For the text-containing cell, return its midpoint in [x, y] coordinate format. 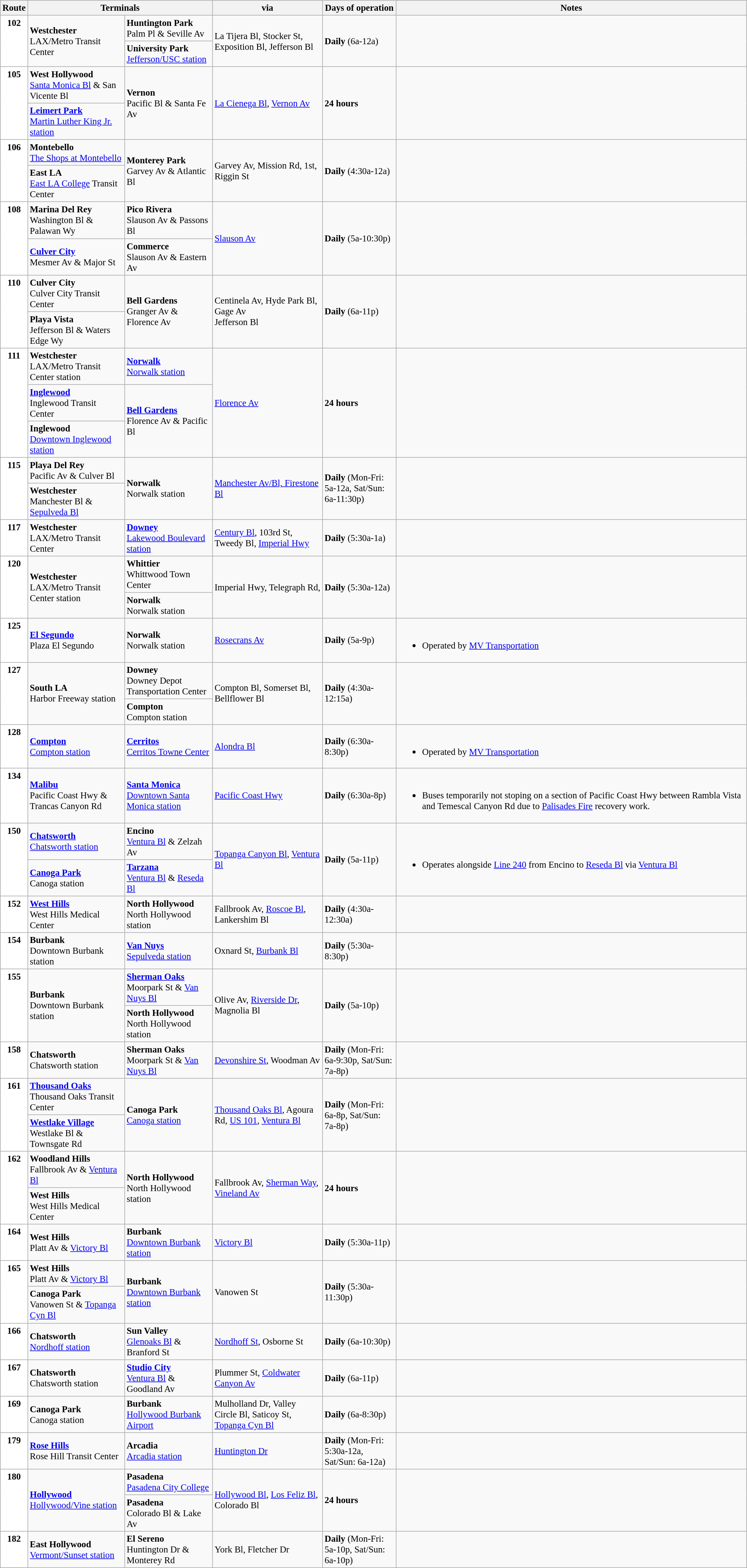
162 [14, 1188]
Imperial Hwy, Telegraph Rd, [267, 587]
166 [14, 1341]
Santa MonicaDowntown Santa Monica station [168, 796]
ArcadiaArcadia station [168, 1451]
Marina Del ReyWashington Bl & Palawan Wy [77, 220]
Rose HillsRose Hill Transit Center [77, 1451]
Daily (5a-9p) [360, 640]
Devonshire St, Woodman Av [267, 1060]
Alondra Bl [267, 747]
EncinoVentura Bl & Zelzah Av [168, 841]
La Cienega Bl, Vernon Av [267, 104]
DowneyLakewood Boulevard station [168, 538]
Fallbrook Av, Sherman Way, Vineland Av [267, 1188]
MalibuPacific Coast Hwy & Trancas Canyon Rd [77, 796]
Canoga ParkVanowen St & Topanga Cyn Bl [77, 1305]
Van NuysSepulveda station [168, 951]
127 [14, 693]
Huntington ParkPalm Pl & Seville Av [168, 29]
154 [14, 951]
110 [14, 312]
105 [14, 104]
128 [14, 747]
Daily (5:30a-11:30p) [360, 1292]
155 [14, 1005]
Daily (6:30a-8p) [360, 796]
Monterey ParkGarvey Av & Atlantic Bl [168, 171]
Bell GardensGranger Av & Florence Av [168, 312]
150 [14, 860]
Daily (4:30a-12:30a) [360, 914]
Daily (4:30a-12a) [360, 171]
Daily (6:30a-8:30p) [360, 747]
CommerceSlauson Av & Eastern Av [168, 257]
111 [14, 402]
PasadenaPasadena City College [168, 1482]
Daily (5a-10:30p) [360, 238]
Vanowen St [267, 1292]
Hollywood Bl, Los Feliz Bl, Colorado Bl [267, 1500]
La Tijera Bl, Stocker St, Exposition Bl, Jefferson Bl [267, 41]
169 [14, 1414]
Days of operation [360, 8]
Studio CityVentura Bl & Goodland Av [168, 1378]
Operates alongside Line 240 from Encino to Reseda Bl via Ventura Bl [572, 860]
Woodland HillsFallbrook Av & Ventura Bl [77, 1170]
180 [14, 1500]
Sun ValleyGlenoaks Bl & Branford St [168, 1341]
158 [14, 1060]
Daily (Mon-Fri: 6a-8p, Sat/Sun: 7a-8p) [360, 1115]
152 [14, 914]
InglewoodInglewood Transit Center [77, 403]
HollywoodHollywood/Vine station [77, 1500]
Leimert ParkMartin Luther King Jr. station [77, 122]
Florence Av [267, 402]
MontebelloThe Shops at Montebello [77, 153]
117 [14, 538]
El SegundoPlaza El Segundo [77, 640]
Victory Bl [267, 1243]
Daily (Mon-Fri: 5a-12a, Sat/Sun: 6a-11:30p) [360, 488]
East HollywoodVermont/Sunset station [77, 1550]
Thousand OaksThousand Oaks Transit Center [77, 1097]
Daily (5:30a-8:30p) [360, 951]
115 [14, 488]
Rosecrans Av [267, 640]
Buses temporarily not stoping on a section of Pacific Coast Hwy between Rambla Vista and Temescal Canyon Rd due to Palisades Fire recovery work. [572, 796]
Nordhoff St, Osborne St [267, 1341]
Playa Del ReyPacific Av & Culver Bl [77, 470]
Thousand Oaks Bl, Agoura Rd, US 101, Ventura Bl [267, 1115]
ChatsworthNordhoff station [77, 1341]
Olive Av, Riverside Dr, Magnolia Bl [267, 1005]
Daily (Mon-Fri: 6a-9:30p, Sat/Sun: 7a-8p) [360, 1060]
Culver CityMesmer Av & Major St [77, 257]
WestchesterManchester Bl & Sepulveda Bl [77, 502]
Centinela Av, Hyde Park Bl, Gage Av Jefferson Bl [267, 312]
Bell GardensFlorence Av & Pacific Bl [168, 421]
Huntington Dr [267, 1451]
106 [14, 171]
Oxnard St, Burbank Bl [267, 951]
Daily (5a-10p) [360, 1005]
BurbankHollywood Burbank Airport [168, 1414]
Daily (6a-12a) [360, 41]
Fallbrook Av, Roscoe Bl, Lankershim Bl [267, 914]
161 [14, 1115]
Culver CityCulver City Transit Center [77, 293]
via [267, 8]
Route [14, 8]
Garvey Av, Mission Rd, 1st, Riggin St [267, 171]
164 [14, 1243]
182 [14, 1550]
Plummer St, Coldwater Canyon Av [267, 1378]
Topanga Canyon Bl, Ventura Bl [267, 860]
125 [14, 640]
165 [14, 1292]
167 [14, 1378]
179 [14, 1451]
Pico RiveraSlauson Av & Passons Bl [168, 220]
CerritosCerritos Towne Center [168, 747]
York Bl, Fletcher Dr [267, 1550]
Mulholland Dr, Valley Circle Bl, Saticoy St, Topanga Cyn Bl [267, 1414]
Daily (5:30a-12a) [360, 587]
Terminals [120, 8]
Daily (Mon-Fri: 5a-10p, Sat/Sun: 6a-10p) [360, 1550]
PasadenaColorado Bl & Lake Av [168, 1513]
West HollywoodSanta Monica Bl & San Vicente Bl [77, 85]
South LAHarbor Freeway station [77, 693]
Westlake VillageWestlake Bl & Townsgate Rd [77, 1133]
Daily (4:30a-12:15a) [360, 693]
DowneyDowney Depot Transportation Center [168, 680]
Daily (5a-11p) [360, 860]
Manchester Av/Bl, Firestone Bl [267, 488]
108 [14, 238]
120 [14, 587]
Compton Bl, Somerset Bl, Bellflower Bl [267, 693]
Century Bl, 103rd St, Tweedy Bl, Imperial Hwy [267, 538]
InglewoodDowntown Inglewood station [77, 439]
134 [14, 796]
Daily (6a-8:30p) [360, 1414]
Daily (6a-10:30p) [360, 1341]
Daily (5:30a-1a) [360, 538]
Notes [572, 8]
El SerenoHuntington Dr & Monterey Rd [168, 1550]
East LAEast LA College Transit Center [77, 184]
Pacific Coast Hwy [267, 796]
University ParkJefferson/USC station [168, 54]
102 [14, 41]
Slauson Av [267, 238]
Daily (Mon-Fri: 5:30a-12a, Sat/Sun: 6a-12a) [360, 1451]
TarzanaVentura Bl & Reseda Bl [168, 878]
VernonPacific Bl & Santa Fe Av [168, 104]
Daily (5:30a-11p) [360, 1243]
WhittierWhittwood Town Center [168, 574]
Playa VistaJefferson Bl & Waters Edge Wy [77, 330]
